Capture the cell that displays the provided text and extract its [X, Y] central coordinate. 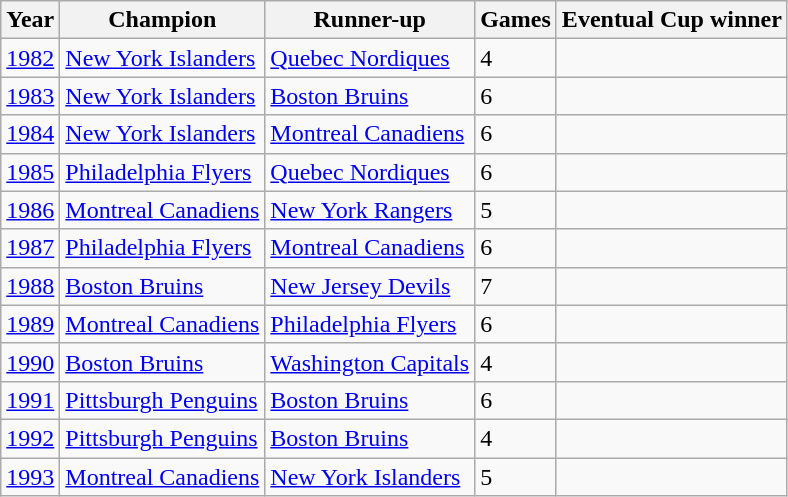
1991 [30, 400]
New Jersey Devils [370, 286]
1986 [30, 210]
1985 [30, 172]
1990 [30, 362]
Washington Capitals [370, 362]
1989 [30, 324]
Champion [162, 20]
Games [516, 20]
Eventual Cup winner [672, 20]
1988 [30, 286]
1987 [30, 248]
Runner-up [370, 20]
1982 [30, 58]
New York Rangers [370, 210]
1984 [30, 134]
Year [30, 20]
1992 [30, 438]
1993 [30, 477]
7 [516, 286]
1983 [30, 96]
